Output the [x, y] coordinate of the center of the cell containing the given text.  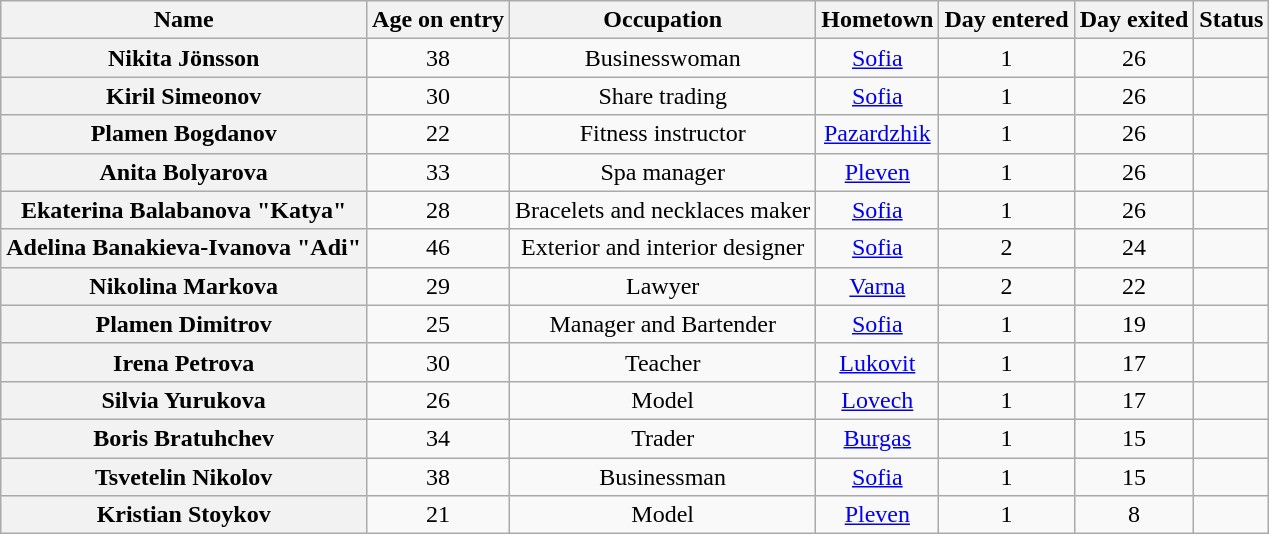
Exterior and interior designer [663, 248]
Hometown [878, 20]
25 [438, 324]
Plamen Bogdanov [184, 134]
Manager and Bartender [663, 324]
Pazardzhik [878, 134]
Anita Bolyarova [184, 172]
Ekaterina Balabanova "Katya" [184, 210]
8 [1134, 515]
Silvia Yurukova [184, 400]
Lovech [878, 400]
Day entered [1006, 20]
Nikolina Markova [184, 286]
Businessman [663, 477]
Boris Bratuhchev [184, 438]
Adelina Banakieva-Ivanova "Adi" [184, 248]
24 [1134, 248]
19 [1134, 324]
29 [438, 286]
Status [1232, 20]
Lukovit [878, 362]
Teacher [663, 362]
Fitness instructor [663, 134]
Trader [663, 438]
Nikita Jönsson [184, 58]
Day exited [1134, 20]
Bracelets and necklaces maker [663, 210]
Kristian Stoykov [184, 515]
Plamen Dimitrov [184, 324]
21 [438, 515]
33 [438, 172]
Irena Petrova [184, 362]
Name [184, 20]
Kiril Simeonov [184, 96]
Occupation [663, 20]
Burgas [878, 438]
46 [438, 248]
Varna [878, 286]
Tsvetelin Nikolov [184, 477]
34 [438, 438]
Spa manager [663, 172]
Age on entry [438, 20]
Lawyer [663, 286]
Businesswoman [663, 58]
Share trading [663, 96]
28 [438, 210]
